Provide the (X, Y) coordinate of the cell's center where the given text is located.  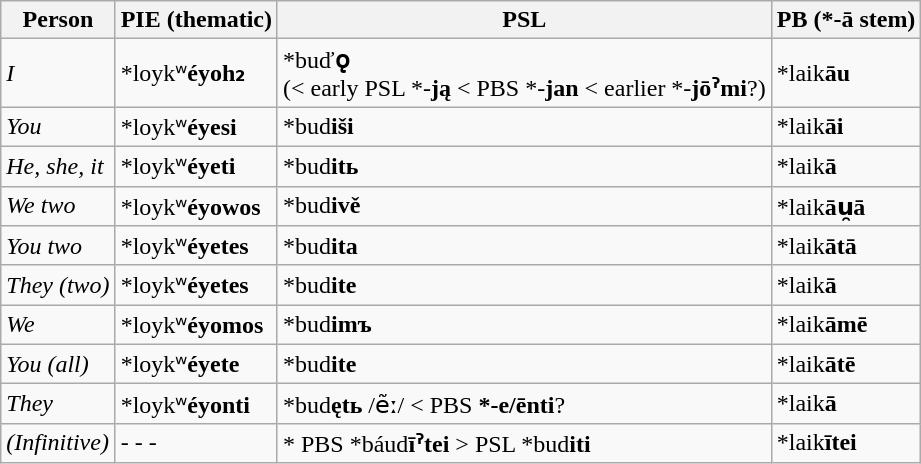
*laikāmē (846, 325)
PB (*-ā stem) (846, 20)
*laikātē (846, 364)
They (two) (58, 285)
*buďǫ(< early PSL *-ją < PBS *-jan < earlier *-jōˀmi?) (524, 73)
*budętь /ẽː/ < PBS *-e/ēnti? (524, 404)
- - - (196, 443)
*loykʷéyesi (196, 127)
*buditь (524, 166)
*loykʷéyomos (196, 325)
(Infinitive) (58, 443)
*budimъ (524, 325)
PIE (thematic) (196, 20)
We two (58, 206)
*loykʷéyeti (196, 166)
*laikāu̯ā (846, 206)
*laikātā (846, 246)
*loykʷéyonti (196, 404)
*budiši (524, 127)
You (58, 127)
*laikāi (846, 127)
They (58, 404)
*budita (524, 246)
Person (58, 20)
*laikītei (846, 443)
You two (58, 246)
He, she, it (58, 166)
You (all) (58, 364)
*loykʷéyoh₂ (196, 73)
I (58, 73)
* PBS *báudīˀtei > PSL *buditi (524, 443)
*loykʷéyete (196, 364)
*budivě (524, 206)
PSL (524, 20)
We (58, 325)
*laikāu (846, 73)
*loykʷéyowos (196, 206)
